Locate the cell with the specified text and output its [x, y] center coordinate. 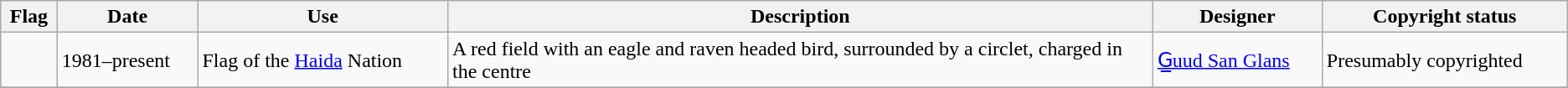
Date [127, 17]
Use [322, 17]
Flag [28, 17]
Flag of the Haida Nation [322, 60]
Presumably copyrighted [1444, 60]
1981–present [127, 60]
G̲uud San Glans [1237, 60]
A red field with an eagle and raven headed bird, surrounded by a circlet, charged in the centre [800, 60]
Designer [1237, 17]
Description [800, 17]
Copyright status [1444, 17]
